Locate the cell with the specified text and output its [X, Y] center coordinate. 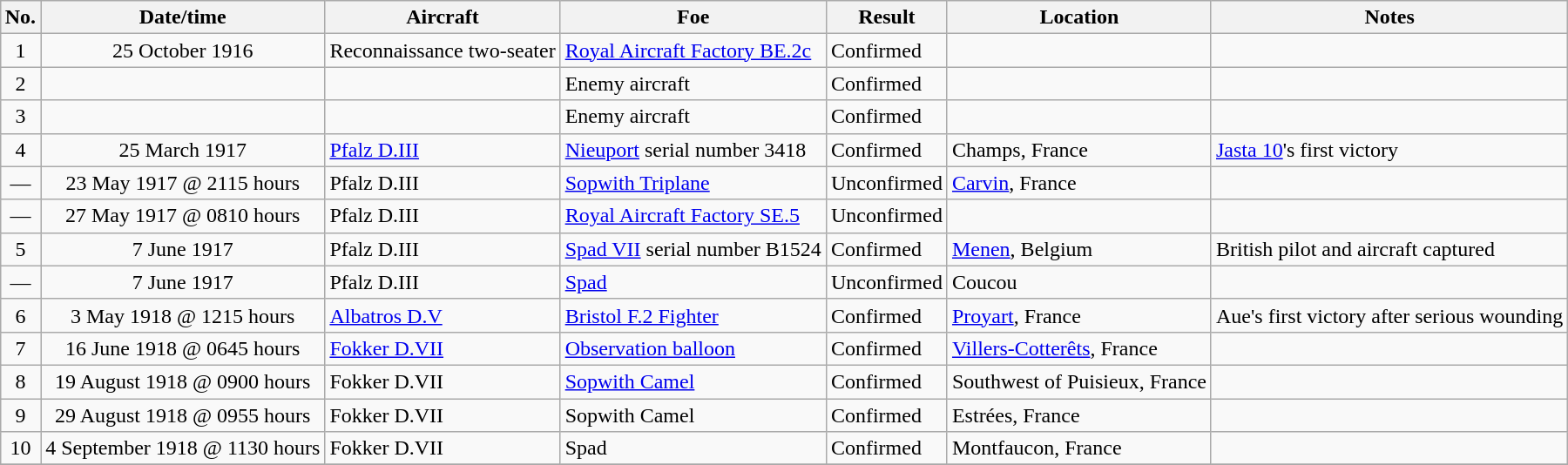
4 September 1918 @ 1130 hours [183, 448]
3 [20, 117]
Estrées, France [1078, 415]
Montfaucon, France [1078, 448]
6 [20, 315]
29 August 1918 @ 0955 hours [183, 415]
23 May 1917 @ 2115 hours [183, 183]
2 [20, 84]
Bristol F.2 Fighter [693, 315]
Champs, France [1078, 150]
7 [20, 348]
Aue's first victory after serious wounding [1389, 315]
4 [20, 150]
27 May 1917 @ 0810 hours [183, 216]
1 [20, 51]
8 [20, 381]
Menen, Belgium [1078, 249]
Coucou [1078, 282]
Date/time [183, 17]
Location [1078, 17]
Albatros D.V [443, 315]
Sopwith Triplane [693, 183]
No. [20, 17]
5 [20, 249]
Nieuport serial number 3418 [693, 150]
Royal Aircraft Factory SE.5 [693, 216]
Jasta 10's first victory [1389, 150]
Result [887, 17]
Villers-Cotterêts, France [1078, 348]
25 October 1916 [183, 51]
Reconnaissance two-seater [443, 51]
10 [20, 448]
Notes [1389, 17]
Royal Aircraft Factory BE.2c [693, 51]
Spad VII serial number B1524 [693, 249]
Carvin, France [1078, 183]
Foe [693, 17]
Aircraft [443, 17]
British pilot and aircraft captured [1389, 249]
19 August 1918 @ 0900 hours [183, 381]
Proyart, France [1078, 315]
25 March 1917 [183, 150]
Southwest of Puisieux, France [1078, 381]
3 May 1918 @ 1215 hours [183, 315]
16 June 1918 @ 0645 hours [183, 348]
9 [20, 415]
Observation balloon [693, 348]
